For the text-containing cell, return its midpoint in [X, Y] coordinate format. 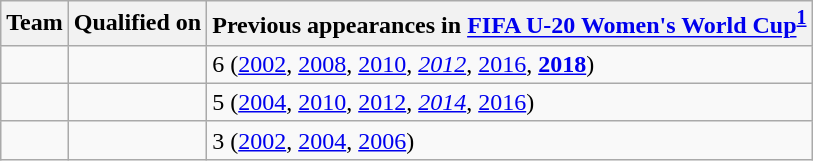
6 (2002, 2008, 2010, 2012, 2016, 2018) [510, 64]
Qualified on [137, 24]
5 (2004, 2010, 2012, 2014, 2016) [510, 102]
Team [35, 24]
Previous appearances in FIFA U-20 Women's World Cup1 [510, 24]
3 (2002, 2004, 2006) [510, 140]
